Extract the (X, Y) coordinate from the center of the cell holding the provided text.  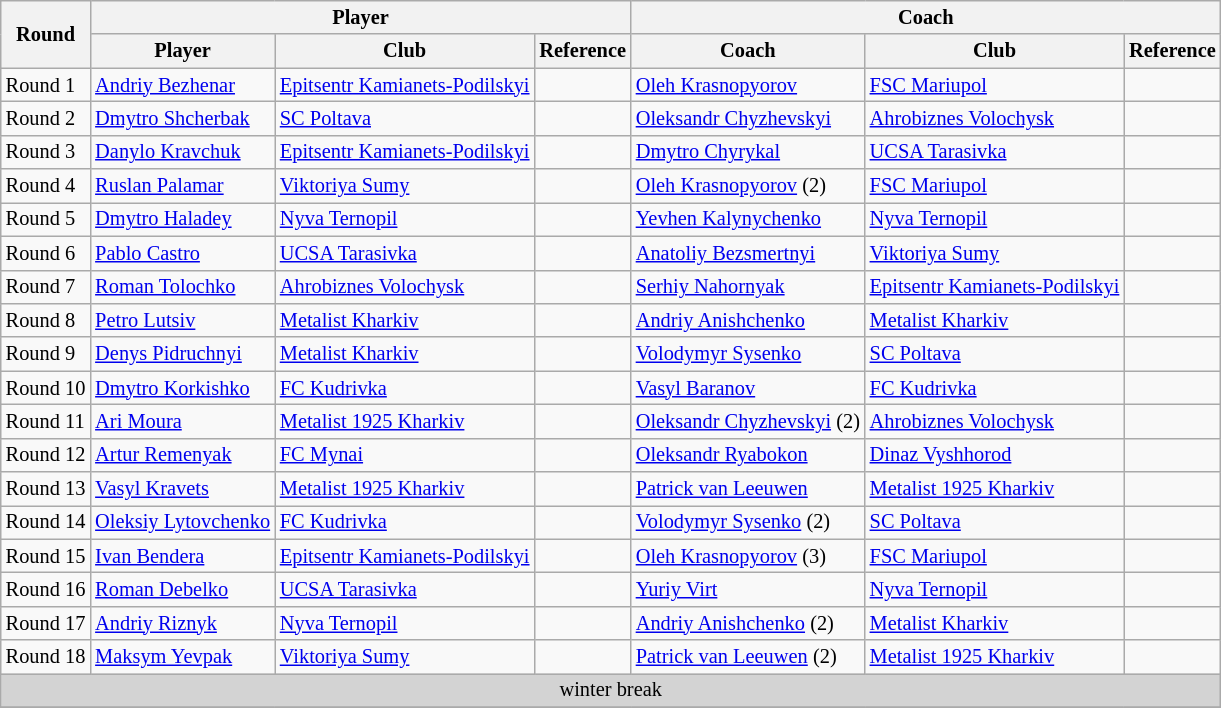
Round 6 (46, 253)
Oleh Krasnopyorov (3) (748, 556)
Round 5 (46, 219)
Round 15 (46, 556)
Andriy Riznyk (182, 623)
winter break (611, 690)
Round 8 (46, 320)
Round 13 (46, 489)
Andriy Anishchenko (748, 320)
Maksym Yevpak (182, 657)
Round 4 (46, 186)
Anatoliy Bezsmertnyi (748, 253)
Patrick van Leeuwen (2) (748, 657)
Patrick van Leeuwen (748, 489)
Round 2 (46, 118)
Danylo Kravchuk (182, 152)
Round 14 (46, 522)
Vasyl Baranov (748, 388)
Round (46, 34)
Round 17 (46, 623)
Oleksiy Lytovchenko (182, 522)
Round 9 (46, 354)
Volodymyr Sysenko (2) (748, 522)
Oleksandr Ryabokon (748, 455)
Andriy Bezhenar (182, 85)
Oleksandr Chyzhevskyi (748, 118)
Round 7 (46, 287)
Denys Pidruchnyi (182, 354)
Roman Debelko (182, 589)
Round 10 (46, 388)
Dmytro Korkishko (182, 388)
Round 12 (46, 455)
Oleh Krasnopyorov (2) (748, 186)
Dmytro Shcherbak (182, 118)
Dmytro Chyrykal (748, 152)
Pablo Castro (182, 253)
Round 11 (46, 421)
Petro Lutsiv (182, 320)
Yevhen Kalynychenko (748, 219)
Yuriy Virt (748, 589)
Oleksandr Chyzhevskyi (2) (748, 421)
Ari Moura (182, 421)
Round 3 (46, 152)
FC Mynai (404, 455)
Andriy Anishchenko (2) (748, 623)
Artur Remenyak (182, 455)
Roman Tolochko (182, 287)
Dinaz Vyshhorod (994, 455)
Vasyl Kravets (182, 489)
Volodymyr Sysenko (748, 354)
Oleh Krasnopyorov (748, 85)
Serhiy Nahornyak (748, 287)
Ivan Bendera (182, 556)
Ruslan Palamar (182, 186)
Round 16 (46, 589)
Round 1 (46, 85)
Round 18 (46, 657)
Dmytro Haladey (182, 219)
